Identify which cell holds the provided text, then report its [X, Y] central coordinate. 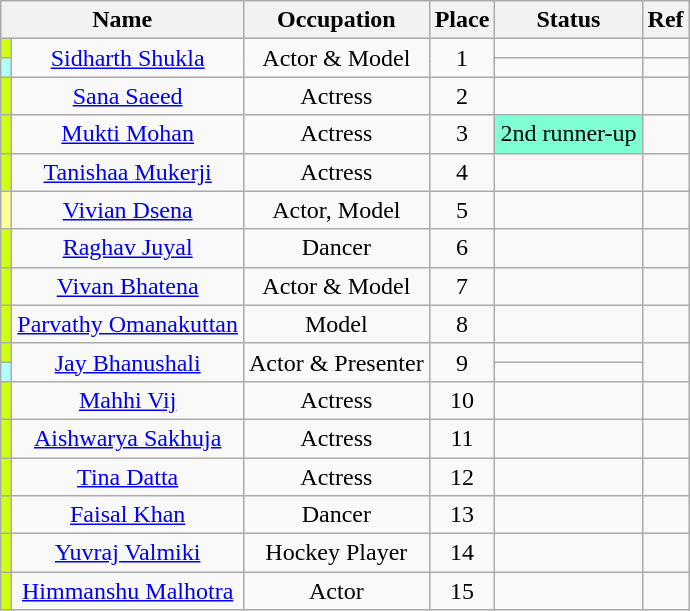
1 [462, 58]
Yuvraj Valmiki [128, 553]
9 [462, 362]
Vivan Bhatena [128, 286]
Tanishaa Mukerji [128, 172]
14 [462, 553]
Model [336, 324]
8 [462, 324]
6 [462, 248]
5 [462, 210]
Tina Datta [128, 477]
7 [462, 286]
Actor & Presenter [336, 362]
Actor, Model [336, 210]
Hockey Player [336, 553]
Mahhi Vij [128, 400]
Occupation [336, 20]
Faisal Khan [128, 515]
4 [462, 172]
Actor [336, 591]
12 [462, 477]
Sidharth Shukla [128, 58]
13 [462, 515]
3 [462, 134]
Ref [666, 20]
Mukti Mohan [128, 134]
Raghav Juyal [128, 248]
15 [462, 591]
Himmanshu Malhotra [128, 591]
Aishwarya Sakhuja [128, 438]
Place [462, 20]
Jay Bhanushali [128, 362]
Vivian Dsena [128, 210]
2nd runner-up [568, 134]
10 [462, 400]
11 [462, 438]
Parvathy Omanakuttan [128, 324]
Name [122, 20]
2 [462, 96]
Status [568, 20]
Sana Saeed [128, 96]
